Output the (x, y) coordinate of the center of the cell containing the given text.  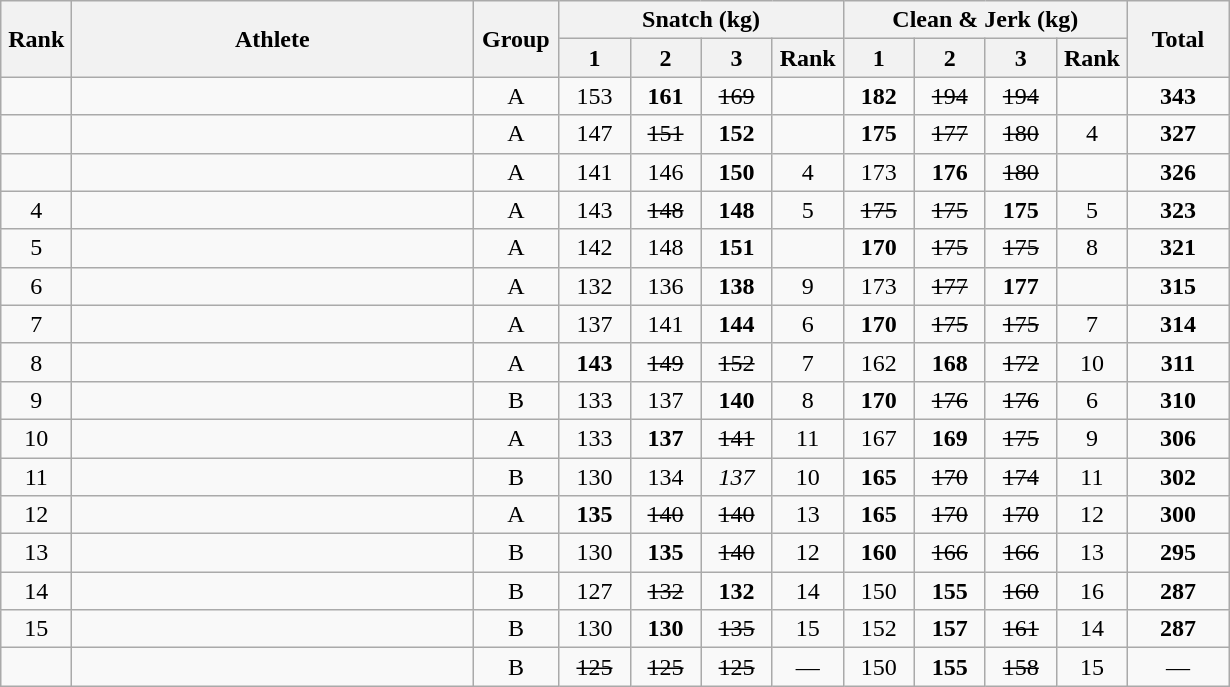
162 (878, 362)
300 (1178, 515)
315 (1178, 286)
343 (1178, 96)
327 (1178, 134)
314 (1178, 324)
147 (594, 134)
Group (516, 39)
321 (1178, 248)
295 (1178, 553)
142 (594, 248)
Total (1178, 39)
311 (1178, 362)
16 (1092, 591)
172 (1020, 362)
306 (1178, 438)
134 (666, 477)
302 (1178, 477)
127 (594, 591)
158 (1020, 667)
174 (1020, 477)
323 (1178, 210)
149 (666, 362)
Snatch (kg) (701, 20)
Clean & Jerk (kg) (985, 20)
167 (878, 438)
146 (666, 172)
157 (950, 629)
138 (736, 286)
Athlete (272, 39)
136 (666, 286)
144 (736, 324)
326 (1178, 172)
310 (1178, 400)
153 (594, 96)
182 (878, 96)
168 (950, 362)
